Determine the (x, y) coordinate at the center of the cell enclosing the given text.  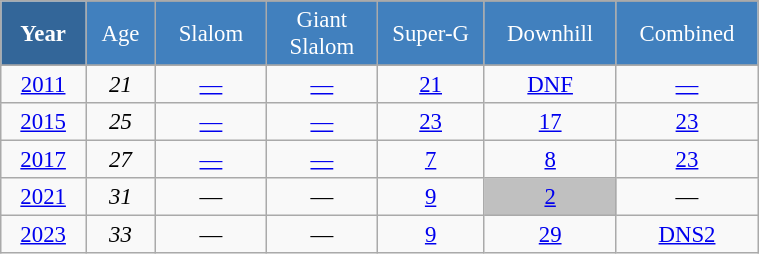
2 (550, 197)
17 (550, 122)
2015 (44, 122)
25 (121, 122)
Age (121, 34)
2011 (44, 85)
29 (550, 235)
Downhill (550, 34)
Super-G (430, 34)
GiantSlalom (322, 34)
2017 (44, 160)
31 (121, 197)
27 (121, 160)
DNF (550, 85)
33 (121, 235)
Combined (686, 34)
8 (550, 160)
DNS2 (686, 235)
2021 (44, 197)
7 (430, 160)
Year (44, 34)
Slalom (212, 34)
2023 (44, 235)
